Return the (X, Y) coordinate for the center point of the cell that contains the specified text.  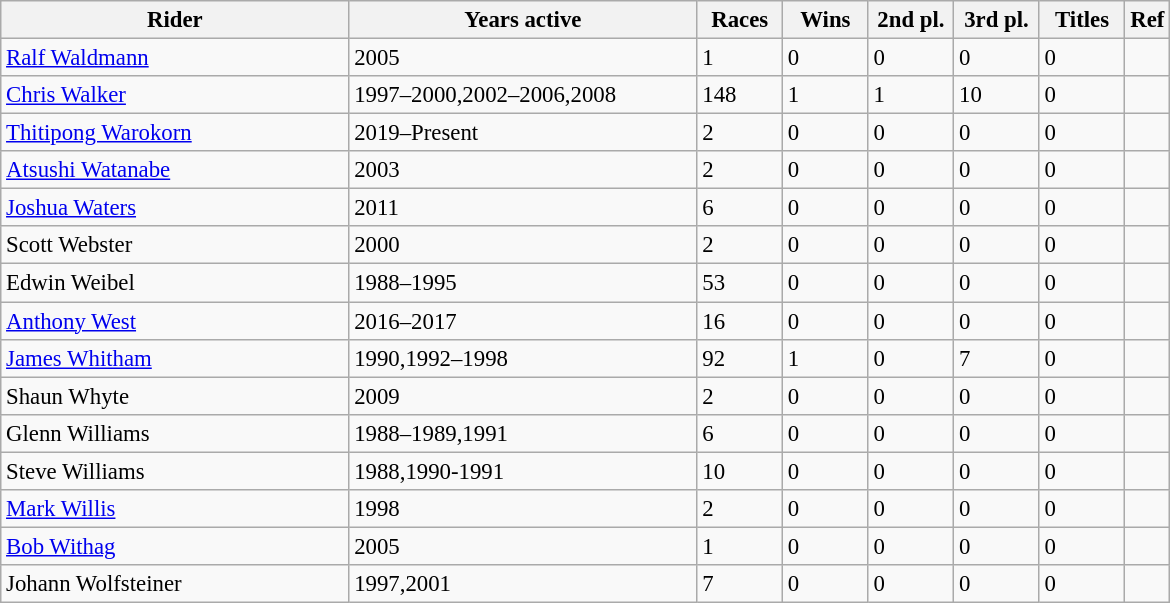
Scott Webster (175, 245)
Glenn Williams (175, 433)
Titles (1082, 20)
3rd pl. (997, 20)
Rider (175, 20)
Bob Withag (175, 546)
2019–Present (523, 133)
Chris Walker (175, 95)
Anthony West (175, 321)
2nd pl. (911, 20)
James Whitham (175, 358)
Shaun Whyte (175, 396)
Wins (826, 20)
2003 (523, 170)
Atsushi Watanabe (175, 170)
Steve Williams (175, 471)
2009 (523, 396)
148 (740, 95)
2016–2017 (523, 321)
2000 (523, 245)
1998 (523, 509)
Edwin Weibel (175, 283)
Joshua Waters (175, 208)
1997–2000,2002–2006,2008 (523, 95)
1988–1989,1991 (523, 433)
Years active (523, 20)
Ralf Waldmann (175, 58)
53 (740, 283)
Races (740, 20)
Johann Wolfsteiner (175, 584)
Mark Willis (175, 509)
1988,1990-1991 (523, 471)
92 (740, 358)
2011 (523, 208)
16 (740, 321)
Ref (1148, 20)
1997,2001 (523, 584)
1988–1995 (523, 283)
1990,1992–1998 (523, 358)
Thitipong Warokorn (175, 133)
